Identify which cell holds the provided text, then report its [x, y] central coordinate. 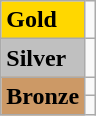
Silver [43, 58]
Gold [43, 20]
Bronze [43, 96]
